Capture the cell that displays the provided text and extract its (x, y) central coordinate. 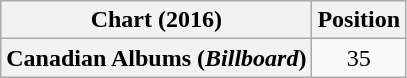
35 (359, 58)
Chart (2016) (156, 20)
Canadian Albums (Billboard) (156, 58)
Position (359, 20)
